Determine the (X, Y) coordinate at the center of the cell enclosing the given text.  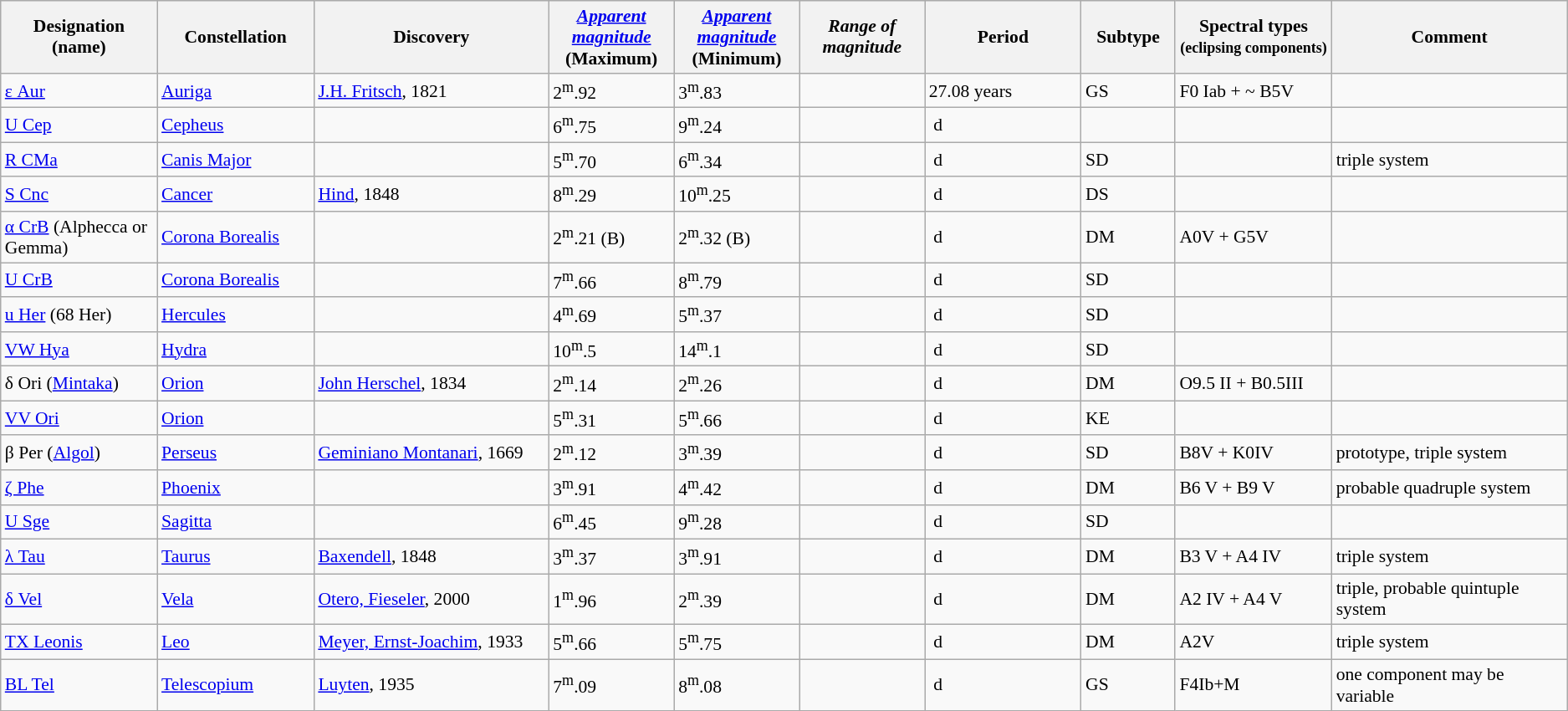
prototype, triple system (1450, 453)
Canis Major (236, 159)
Range of magnitude (862, 37)
TX Leonis (79, 642)
Cepheus (236, 125)
Hind, 1848 (432, 194)
δ Ori (Mintaka) (79, 383)
2m.92 (611, 90)
Phoenix (236, 487)
8m.79 (737, 279)
Vela (236, 599)
Perseus (236, 453)
VV Ori (79, 418)
Meyer, Ernst-Joachim, 1933 (432, 642)
2m.39 (737, 599)
14m.1 (737, 350)
Luyten, 1935 (432, 684)
ε Aur (79, 90)
Apparent magnitude (Maximum) (611, 37)
John Herschel, 1834 (432, 383)
2m.12 (611, 453)
2m.32 (B) (737, 238)
5m.37 (737, 315)
O9.5 II + B0.5III (1253, 383)
3m.39 (737, 453)
2m.26 (737, 383)
Telescopium (236, 684)
Taurus (236, 557)
Apparent magnitude (Minimum) (737, 37)
one component may be variable (1450, 684)
U CrB (79, 279)
Designation (name) (79, 37)
triple, probable quintuple system (1450, 599)
BL Tel (79, 684)
2m.21 (B) (611, 238)
Spectral types(eclipsing components) (1253, 37)
A2V (1253, 642)
9m.24 (737, 125)
7m.09 (611, 684)
8m.08 (737, 684)
probable quadruple system (1450, 487)
9m.28 (737, 522)
6m.34 (737, 159)
F4Ib+M (1253, 684)
Period (1004, 37)
Otero, Fieseler, 2000 (432, 599)
B3 V + A4 IV (1253, 557)
F0 Iab + ~ B5V (1253, 90)
ζ Phe (79, 487)
27.08 years (1004, 90)
Hydra (236, 350)
B8V + K0IV (1253, 453)
10m.25 (737, 194)
1m.96 (611, 599)
3m.37 (611, 557)
U Sge (79, 522)
Cancer (236, 194)
u Her (68 Her) (79, 315)
8m.29 (611, 194)
5m.75 (737, 642)
10m.5 (611, 350)
Hercules (236, 315)
5m.31 (611, 418)
6m.45 (611, 522)
Auriga (236, 90)
6m.75 (611, 125)
DS (1128, 194)
KE (1128, 418)
R CMa (79, 159)
Leo (236, 642)
2m.14 (611, 383)
Baxendell, 1848 (432, 557)
δ Vel (79, 599)
Comment (1450, 37)
Constellation (236, 37)
VW Hya (79, 350)
B6 V + B9 V (1253, 487)
A2 IV + A4 V (1253, 599)
Geminiano Montanari, 1669 (432, 453)
β Per (Algol) (79, 453)
4m.42 (737, 487)
A0V + G5V (1253, 238)
Discovery (432, 37)
4m.69 (611, 315)
U Cep (79, 125)
S Cnc (79, 194)
7m.66 (611, 279)
3m.83 (737, 90)
Sagitta (236, 522)
J.H. Fritsch, 1821 (432, 90)
Subtype (1128, 37)
λ Tau (79, 557)
α CrB (Alphecca or Gemma) (79, 238)
5m.70 (611, 159)
